Extract the (X, Y) coordinate from the center of the cell holding the provided text.  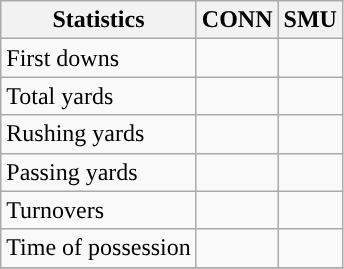
Rushing yards (99, 134)
Passing yards (99, 172)
First downs (99, 58)
SMU (310, 20)
Statistics (99, 20)
Turnovers (99, 210)
Time of possession (99, 248)
CONN (237, 20)
Total yards (99, 96)
